Capture the cell that displays the provided text and extract its [X, Y] central coordinate. 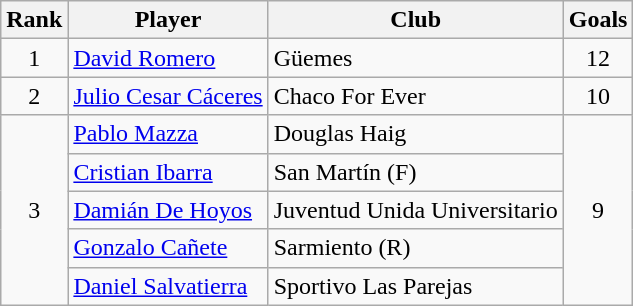
Juventud Unida Universitario [416, 210]
Rank [34, 20]
3 [34, 210]
Chaco For Ever [416, 96]
1 [34, 58]
Sportivo Las Parejas [416, 286]
Daniel Salvatierra [168, 286]
Güemes [416, 58]
David Romero [168, 58]
Cristian Ibarra [168, 172]
12 [598, 58]
Douglas Haig [416, 134]
Player [168, 20]
2 [34, 96]
9 [598, 210]
Club [416, 20]
Julio Cesar Cáceres [168, 96]
Goals [598, 20]
Gonzalo Cañete [168, 248]
10 [598, 96]
Damián De Hoyos [168, 210]
Sarmiento (R) [416, 248]
San Martín (F) [416, 172]
Pablo Mazza [168, 134]
